Identify which cell holds the provided text, then report its (X, Y) central coordinate. 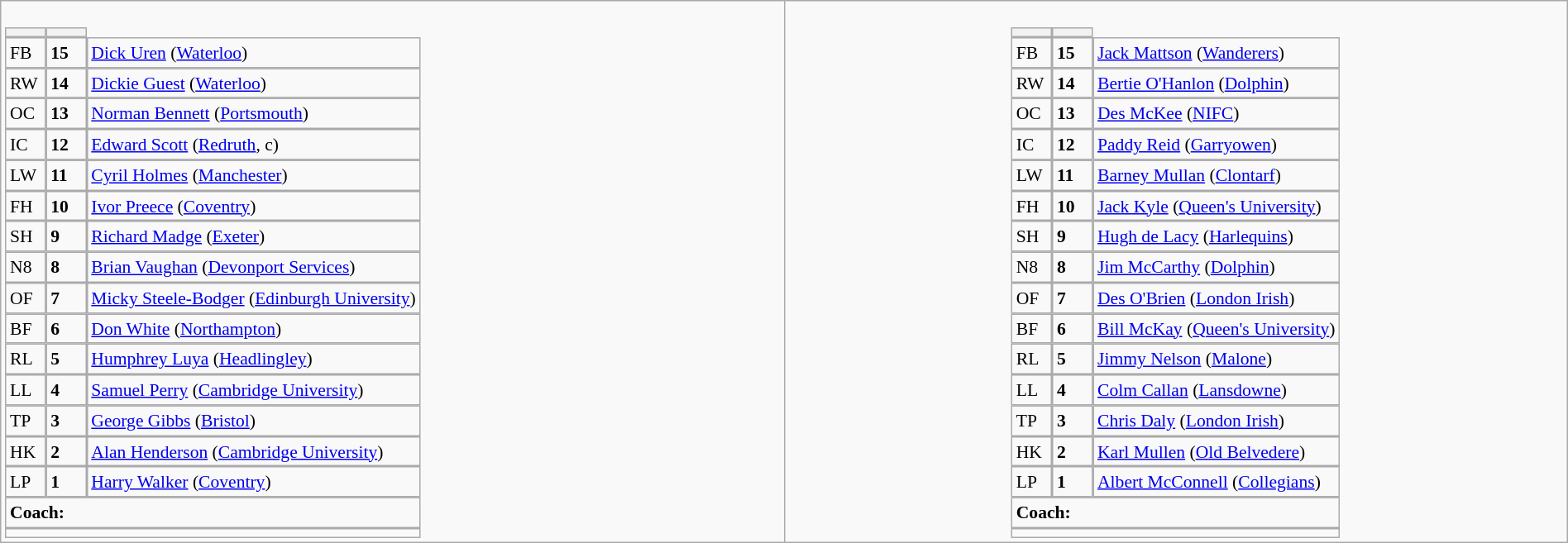
Jack Kyle (Queen's University) (1216, 207)
Jack Mattson (Wanderers) (1216, 53)
Harry Walker (Coventry) (254, 483)
Jimmy Nelson (Malone) (1216, 359)
Ivor Preece (Coventry) (254, 207)
Brian Vaughan (Devonport Services) (254, 268)
Norman Bennett (Portsmouth) (254, 114)
Bertie O'Hanlon (Dolphin) (1216, 83)
Richard Madge (Exeter) (254, 236)
Edward Scott (Redruth, c) (254, 144)
Paddy Reid (Garryowen) (1216, 144)
Cyril Holmes (Manchester) (254, 175)
Dick Uren (Waterloo) (254, 53)
Micky Steele-Bodger (Edinburgh University) (254, 298)
Bill McKay (Queen's University) (1216, 329)
Chris Daly (London Irish) (1216, 420)
Karl Mullen (Old Belvedere) (1216, 451)
Alan Henderson (Cambridge University) (254, 451)
George Gibbs (Bristol) (254, 420)
Humphrey Luya (Headlingley) (254, 359)
Samuel Perry (Cambridge University) (254, 390)
Colm Callan (Lansdowne) (1216, 390)
Des McKee (NIFC) (1216, 114)
Barney Mullan (Clontarf) (1216, 175)
Des O'Brien (London Irish) (1216, 298)
Hugh de Lacy (Harlequins) (1216, 236)
Don White (Northampton) (254, 329)
Jim McCarthy (Dolphin) (1216, 268)
Dickie Guest (Waterloo) (254, 83)
Albert McConnell (Collegians) (1216, 483)
